Return the [X, Y] coordinate for the center point of the cell that contains the specified text.  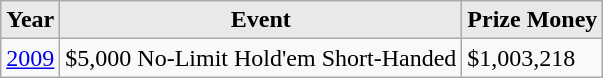
$1,003,218 [532, 58]
$5,000 No-Limit Hold'em Short-Handed [261, 58]
Event [261, 20]
2009 [30, 58]
Year [30, 20]
Prize Money [532, 20]
